Return the (x, y) coordinate for the center point of the cell that contains the specified text.  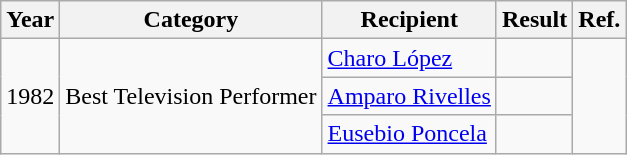
1982 (30, 96)
Result (534, 20)
Best Television Performer (191, 96)
Amparo Rivelles (409, 96)
Charo López (409, 58)
Eusebio Poncela (409, 134)
Year (30, 20)
Ref. (600, 20)
Recipient (409, 20)
Category (191, 20)
